Provide the (x, y) coordinate of the cell's center where the given text is located.  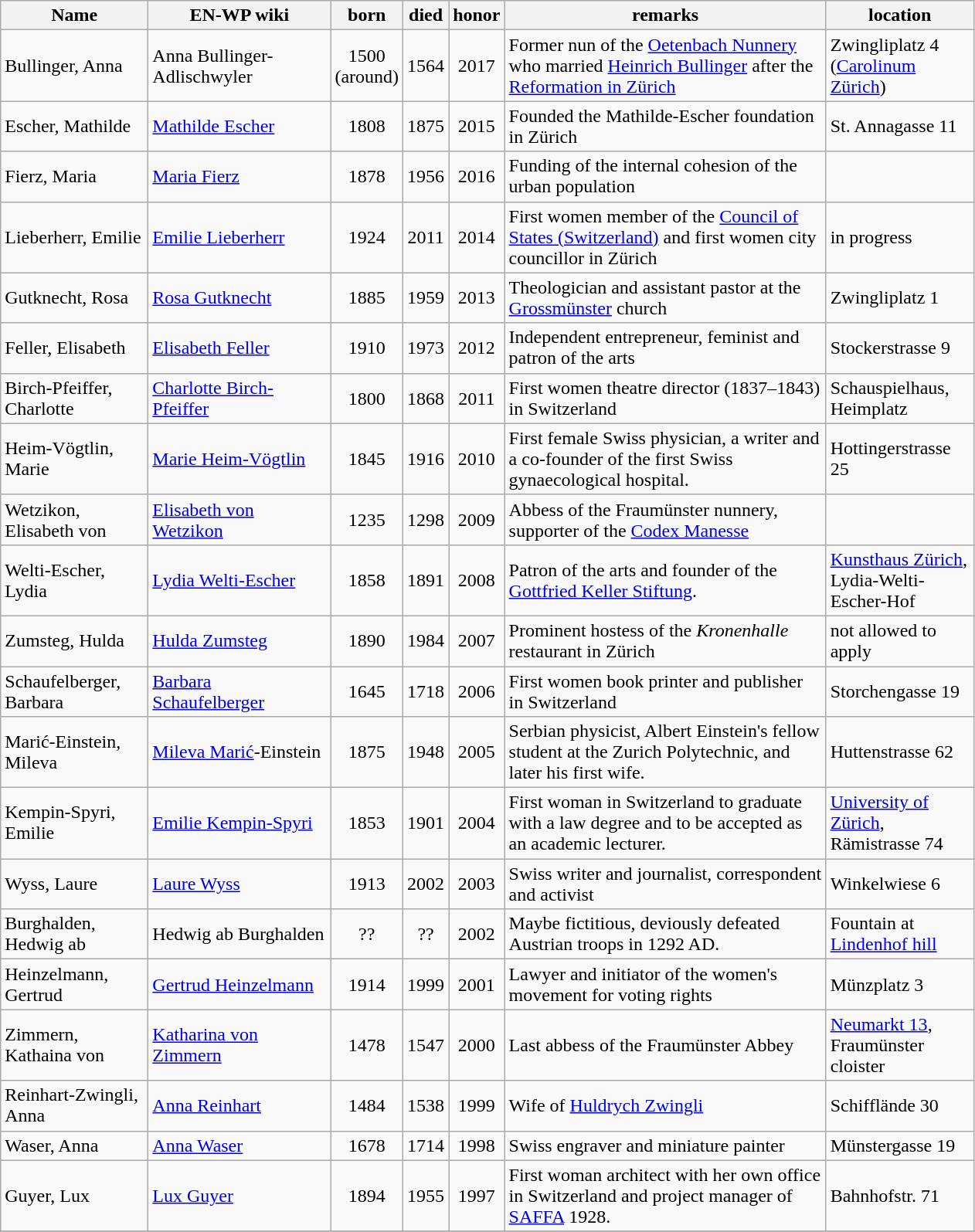
1984 (426, 641)
Funding of the internal cohesion of the urban population (665, 176)
2010 (477, 459)
Marić-Einstein, Mileva (74, 752)
Fierz, Maria (74, 176)
Hottingerstrasse 25 (899, 459)
Lawyer and initiator of the women's movement for voting rights (665, 984)
Huttenstrasse 62 (899, 752)
Maria Fierz (240, 176)
2015 (477, 127)
Mileva Marić-Einstein (240, 752)
Wetzikon, Elisabeth von (74, 519)
Independent entrepreneur, feminist and patron of the arts (665, 348)
Birch-Pfeiffer, Charlotte (74, 399)
Welti-Escher, Lydia (74, 580)
Zumsteg, Hulda (74, 641)
1484 (367, 1106)
1973 (426, 348)
Guyer, Lux (74, 1196)
2000 (477, 1045)
2007 (477, 641)
Patron of the arts and founder of the Gottfried Keller Stiftung. (665, 580)
1948 (426, 752)
Gutknecht, Rosa (74, 298)
Rosa Gutknecht (240, 298)
1808 (367, 127)
First woman architect with her own office in Switzerland and project manager of SAFFA 1928. (665, 1196)
2017 (477, 66)
University of Zürich, Rämistrasse 74 (899, 823)
1956 (426, 176)
Serbian physicist, Albert Einstein's fellow student at the Zurich Polytechnic, and later his first wife. (665, 752)
St. Annagasse 11 (899, 127)
1998 (477, 1145)
Elisabeth Feller (240, 348)
Escher, Mathilde (74, 127)
Lieberherr, Emilie (74, 237)
First female Swiss physician, a writer and a co-founder of the first Swiss gynaecological hospital. (665, 459)
Lux Guyer (240, 1196)
Schaufelberger, Barbara (74, 691)
Anna Waser (240, 1145)
Heinzelmann, Gertrud (74, 984)
First women member of the Council of States (Switzerland) and first women city councillor in Zürich (665, 237)
Lydia Welti-Escher (240, 580)
2003 (477, 884)
Burghalden, Hedwig ab (74, 935)
Hulda Zumsteg (240, 641)
1678 (367, 1145)
born (367, 15)
1910 (367, 348)
Storchengasse 19 (899, 691)
not allowed to apply (899, 641)
Laure Wyss (240, 884)
Katharina von Zimmern (240, 1045)
Reinhart-Zwingli, Anna (74, 1106)
Mathilde Escher (240, 127)
Founded the Mathilde-Escher foundation in Zürich (665, 127)
Name (74, 15)
1845 (367, 459)
Marie Heim-Vögtlin (240, 459)
2006 (477, 691)
remarks (665, 15)
2012 (477, 348)
First women book printer and publisher in Switzerland (665, 691)
1645 (367, 691)
1868 (426, 399)
1885 (367, 298)
2008 (477, 580)
Stockerstrasse 9 (899, 348)
1955 (426, 1196)
1564 (426, 66)
1547 (426, 1045)
1714 (426, 1145)
Heim-Vögtlin, Marie (74, 459)
Zwingliplatz 4 (Carolinum Zürich) (899, 66)
1478 (367, 1045)
Münstergasse 19 (899, 1145)
1890 (367, 641)
First women theatre director (1837–1843) in Switzerland (665, 399)
1298 (426, 519)
Former nun of the Oetenbach Nunnery who married Heinrich Bullinger after the Reformation in Zürich (665, 66)
2005 (477, 752)
Waser, Anna (74, 1145)
2016 (477, 176)
2009 (477, 519)
1997 (477, 1196)
1718 (426, 691)
EN-WP wiki (240, 15)
1894 (367, 1196)
2013 (477, 298)
Zimmern, Kathaina von (74, 1045)
Fountain at Lindenhof hill (899, 935)
1858 (367, 580)
Barbara Schaufelberger (240, 691)
Elisabeth von Wetzikon (240, 519)
Abbess of the Fraumünster nunnery, supporter of the Codex Manesse (665, 519)
1901 (426, 823)
Gertrud Heinzelmann (240, 984)
Feller, Elisabeth (74, 348)
Swiss engraver and miniature painter (665, 1145)
Schifflände 30 (899, 1106)
Kempin-Spyri, Emilie (74, 823)
Prominent hostess of the Kronenhalle restaurant in Zürich (665, 641)
Maybe fictitious, deviously defeated Austrian troops in 1292 AD. (665, 935)
2004 (477, 823)
honor (477, 15)
1914 (367, 984)
Hedwig ab Burghalden (240, 935)
Wyss, Laure (74, 884)
1538 (426, 1106)
Kunsthaus Zürich, Lydia-Welti-Escher-Hof (899, 580)
1500 (around) (367, 66)
Wife of Huldrych Zwingli (665, 1106)
2014 (477, 237)
2001 (477, 984)
Schauspielhaus, Heimplatz (899, 399)
Zwingliplatz 1 (899, 298)
Emilie Kempin-Spyri (240, 823)
Münzplatz 3 (899, 984)
1913 (367, 884)
location (899, 15)
Last abbess of the Fraumünster Abbey (665, 1045)
1959 (426, 298)
1878 (367, 176)
in progress (899, 237)
1891 (426, 580)
1800 (367, 399)
died (426, 15)
1924 (367, 237)
1235 (367, 519)
Anna Reinhart (240, 1106)
Neumarkt 13, Fraumünster cloister (899, 1045)
Charlotte Birch-Pfeiffer (240, 399)
Swiss writer and journalist, correspondent and activist (665, 884)
Bahnhofstr. 71 (899, 1196)
1853 (367, 823)
Theologician and assistant pastor at the Grossmünster church (665, 298)
Emilie Lieberherr (240, 237)
Winkelwiese 6 (899, 884)
1916 (426, 459)
Bullinger, Anna (74, 66)
First woman in Switzerland to graduate with a law degree and to be accepted as an academic lecturer. (665, 823)
Anna Bullinger-Adlischwyler (240, 66)
